Detect which cell encompasses the target text, then output its [x, y] center coordinate. 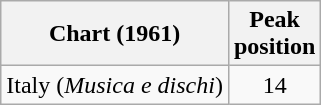
Italy (Musica e dischi) [115, 85]
14 [274, 85]
Peakposition [274, 34]
Chart (1961) [115, 34]
